For the text-containing cell, return its midpoint in (x, y) coordinate format. 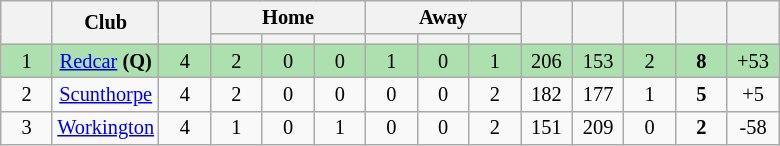
Home (288, 17)
8 (702, 61)
206 (547, 61)
+5 (753, 94)
153 (598, 61)
177 (598, 94)
Club (106, 22)
182 (547, 94)
Workington (106, 128)
Away (444, 17)
Redcar (Q) (106, 61)
209 (598, 128)
151 (547, 128)
Scunthorpe (106, 94)
-58 (753, 128)
5 (702, 94)
3 (27, 128)
+53 (753, 61)
